Return [X, Y] of the center of cell containing provided text 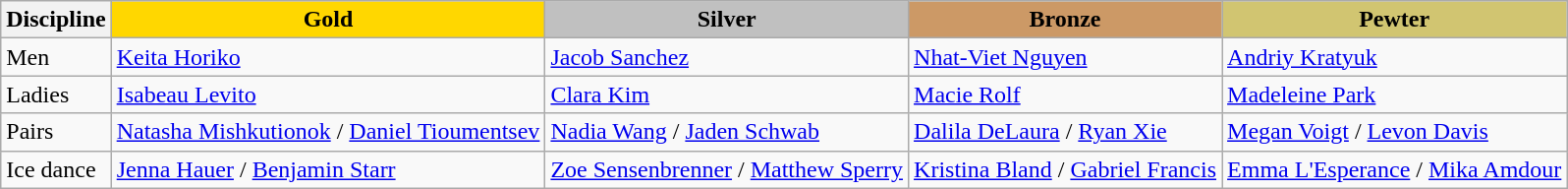
Natasha Mishkutionok / Daniel Tioumentsev [328, 132]
Kristina Bland / Gabriel Francis [1065, 169]
Madeleine Park [1395, 94]
Isabeau Levito [328, 94]
Zoe Sensenbrenner / Matthew Sperry [727, 169]
Megan Voigt / Levon Davis [1395, 132]
Silver [727, 20]
Keita Horiko [328, 57]
Discipline [56, 20]
Pairs [56, 132]
Dalila DeLaura / Ryan Xie [1065, 132]
Nadia Wang / Jaden Schwab [727, 132]
Jenna Hauer / Benjamin Starr [328, 169]
Pewter [1395, 20]
Ice dance [56, 169]
Bronze [1065, 20]
Gold [328, 20]
Emma L'Esperance / Mika Amdour [1395, 169]
Ladies [56, 94]
Nhat-Viet Nguyen [1065, 57]
Andriy Kratyuk [1395, 57]
Men [56, 57]
Clara Kim [727, 94]
Jacob Sanchez [727, 57]
Macie Rolf [1065, 94]
